Find where the given text appears and provide that cell's center as (X, Y) coordinate. 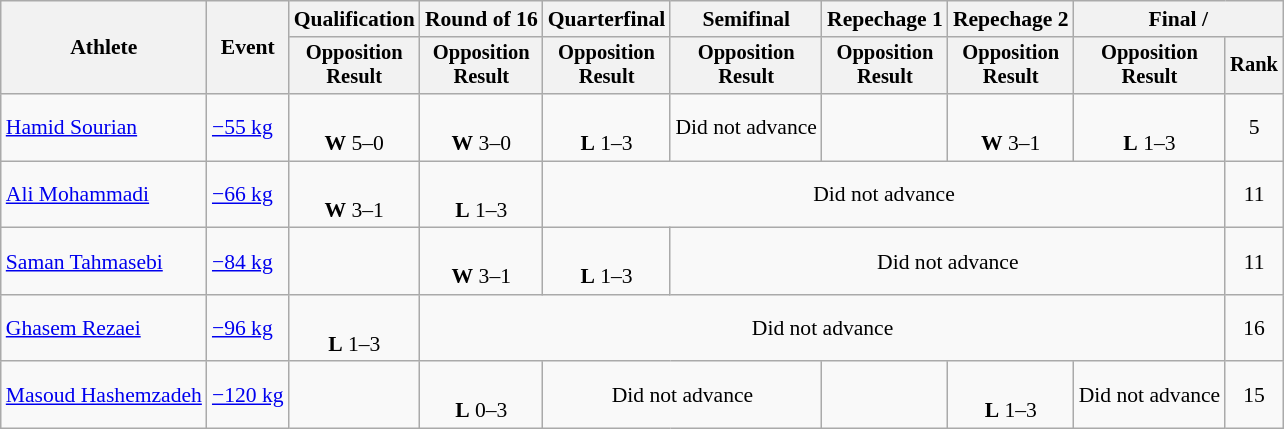
−55 kg (248, 128)
W 5–0 (354, 128)
Ghasem Rezaei (104, 328)
Rank (1254, 66)
L 0–3 (482, 396)
−84 kg (248, 262)
Saman Tahmasebi (104, 262)
Repechage 2 (1011, 19)
Final / (1178, 19)
Repechage 1 (885, 19)
Masoud Hashemzadeh (104, 396)
−96 kg (248, 328)
−120 kg (248, 396)
W 3–0 (482, 128)
15 (1254, 396)
−66 kg (248, 194)
5 (1254, 128)
Semifinal (746, 19)
Round of 16 (482, 19)
Event (248, 48)
Hamid Sourian (104, 128)
Ali Mohammadi (104, 194)
Athlete (104, 48)
16 (1254, 328)
Quarterfinal (607, 19)
Qualification (354, 19)
